Return (x, y) of the center of cell containing provided text 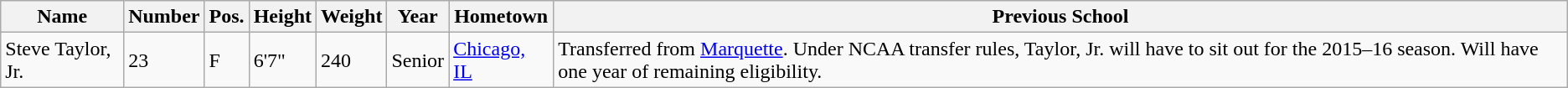
Year (418, 17)
23 (164, 60)
Steve Taylor, Jr. (62, 60)
Pos. (226, 17)
Name (62, 17)
F (226, 60)
6'7" (282, 60)
Height (282, 17)
Chicago, IL (501, 60)
Senior (418, 60)
240 (352, 60)
Previous School (1060, 17)
Hometown (501, 17)
Weight (352, 17)
Number (164, 17)
